Return the [X, Y] coordinate for the center point of the cell that contains the specified text.  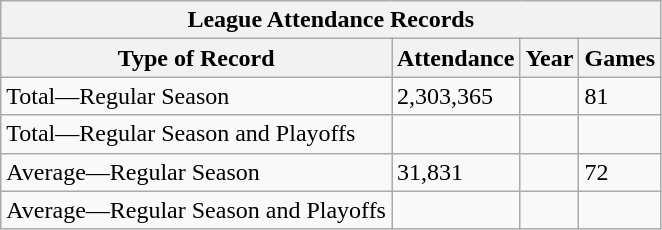
Total—Regular Season [196, 96]
Games [620, 58]
Average—Regular Season and Playoffs [196, 210]
Type of Record [196, 58]
72 [620, 172]
31,831 [456, 172]
81 [620, 96]
Average—Regular Season [196, 172]
2,303,365 [456, 96]
Attendance [456, 58]
League Attendance Records [331, 20]
Year [550, 58]
Total—Regular Season and Playoffs [196, 134]
